Output the [x, y] coordinate of the center of the cell containing the given text.  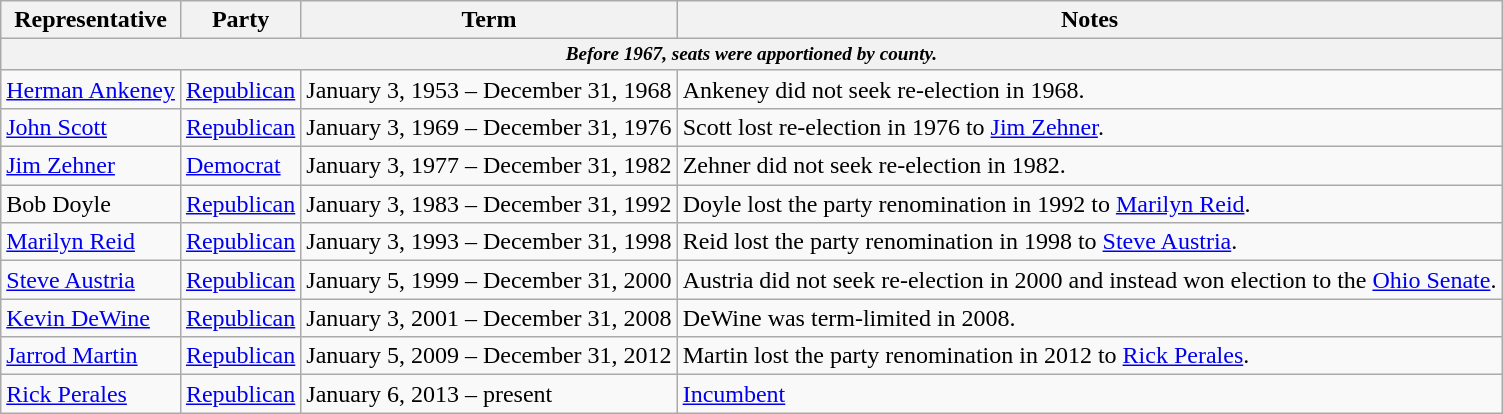
January 5, 2009 – December 31, 2012 [489, 356]
Austria did not seek re-election in 2000 and instead won election to the Ohio Senate. [1090, 280]
Reid lost the party renomination in 1998 to Steve Austria. [1090, 242]
Party [240, 20]
Incumbent [1090, 394]
Kevin DeWine [91, 318]
Term [489, 20]
Representative [91, 20]
Bob Doyle [91, 204]
January 5, 1999 – December 31, 2000 [489, 280]
Steve Austria [91, 280]
Rick Perales [91, 394]
DeWine was term-limited in 2008. [1090, 318]
Jarrod Martin [91, 356]
January 3, 1969 – December 31, 1976 [489, 128]
Notes [1090, 20]
Before 1967, seats were apportioned by county. [752, 55]
Zehner did not seek re-election in 1982. [1090, 166]
Jim Zehner [91, 166]
Marilyn Reid [91, 242]
January 3, 2001 – December 31, 2008 [489, 318]
Doyle lost the party renomination in 1992 to Marilyn Reid. [1090, 204]
Scott lost re-election in 1976 to Jim Zehner. [1090, 128]
Democrat [240, 166]
John Scott [91, 128]
Martin lost the party renomination in 2012 to Rick Perales. [1090, 356]
January 3, 1953 – December 31, 1968 [489, 89]
January 3, 1983 – December 31, 1992 [489, 204]
Herman Ankeney [91, 89]
January 3, 1977 – December 31, 1982 [489, 166]
January 6, 2013 – present [489, 394]
January 3, 1993 – December 31, 1998 [489, 242]
Ankeney did not seek re-election in 1968. [1090, 89]
